Extract the [X, Y] coordinate from the center of the cell holding the provided text.  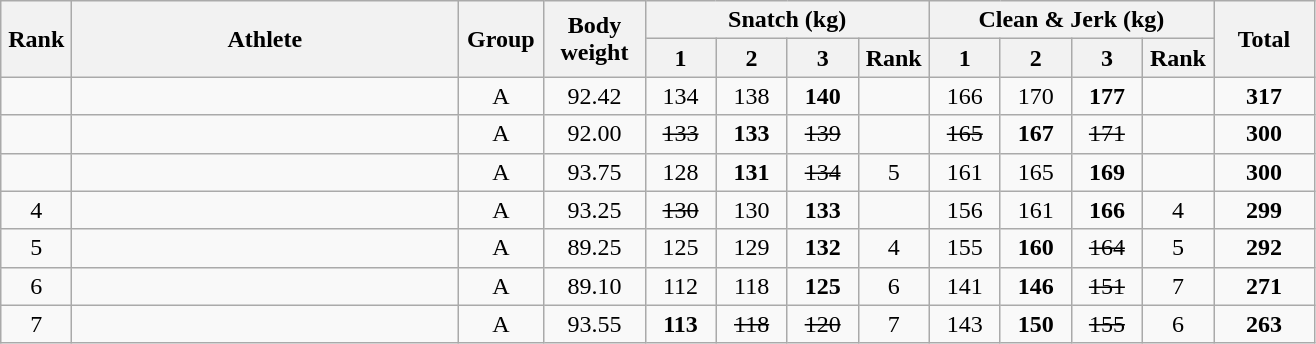
93.55 [594, 324]
164 [1106, 248]
151 [1106, 286]
92.00 [594, 134]
177 [1106, 96]
138 [752, 96]
299 [1264, 210]
170 [1036, 96]
Total [1264, 39]
150 [1036, 324]
143 [964, 324]
169 [1106, 172]
120 [822, 324]
131 [752, 172]
89.25 [594, 248]
271 [1264, 286]
93.75 [594, 172]
Group [501, 39]
Clean & Jerk (kg) [1071, 20]
92.42 [594, 96]
132 [822, 248]
140 [822, 96]
Athlete [265, 39]
263 [1264, 324]
113 [680, 324]
146 [1036, 286]
Body weight [594, 39]
292 [1264, 248]
317 [1264, 96]
Snatch (kg) [787, 20]
112 [680, 286]
89.10 [594, 286]
156 [964, 210]
141 [964, 286]
129 [752, 248]
93.25 [594, 210]
160 [1036, 248]
128 [680, 172]
139 [822, 134]
171 [1106, 134]
167 [1036, 134]
